Capture the cell that displays the provided text and extract its (x, y) central coordinate. 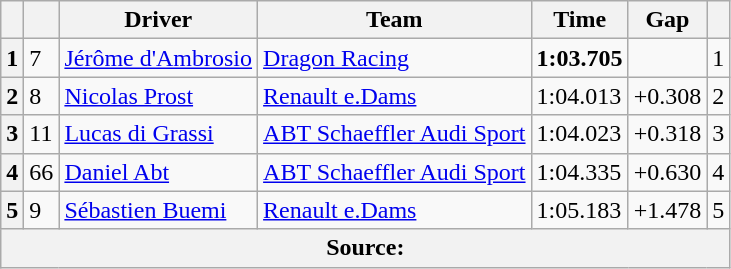
+0.308 (668, 96)
Driver (158, 20)
Gap (668, 20)
1:04.013 (580, 96)
1:04.335 (580, 172)
Lucas di Grassi (158, 134)
Sébastien Buemi (158, 210)
8 (42, 96)
9 (42, 210)
Jérôme d'Ambrosio (158, 58)
Nicolas Prost (158, 96)
Time (580, 20)
66 (42, 172)
+0.318 (668, 134)
11 (42, 134)
+0.630 (668, 172)
7 (42, 58)
1:04.023 (580, 134)
Daniel Abt (158, 172)
Dragon Racing (394, 58)
Source: (366, 248)
1:03.705 (580, 58)
Team (394, 20)
+1.478 (668, 210)
1:05.183 (580, 210)
